Scan for the cell matching the given text and deliver its (x, y) coordinate at center. 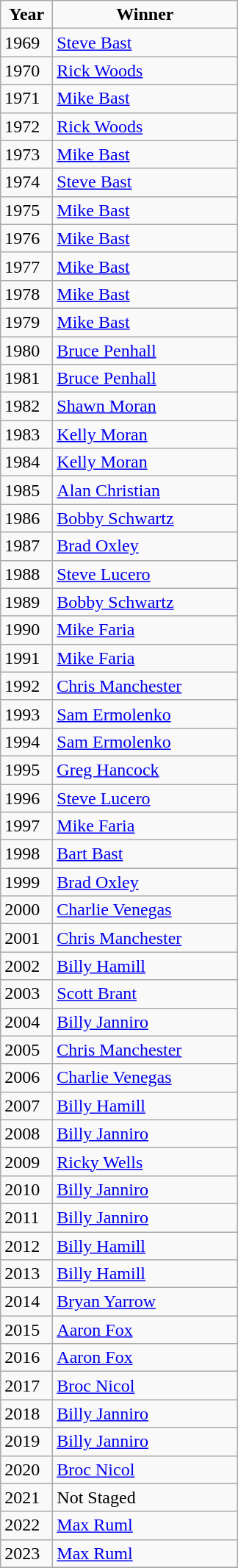
2005 (26, 1050)
1969 (26, 43)
1977 (26, 266)
1983 (26, 434)
2006 (26, 1078)
1997 (26, 826)
1998 (26, 854)
2002 (26, 966)
1974 (26, 182)
Year (26, 15)
2014 (26, 1302)
2016 (26, 1358)
2003 (26, 994)
2009 (26, 1161)
2001 (26, 938)
1979 (26, 322)
2015 (26, 1330)
2008 (26, 1134)
1996 (26, 798)
1984 (26, 462)
2007 (26, 1106)
1991 (26, 658)
1992 (26, 686)
1980 (26, 351)
2010 (26, 1189)
Bart Bast (145, 854)
1994 (26, 742)
1982 (26, 407)
2018 (26, 1414)
1988 (26, 574)
1985 (26, 490)
1970 (26, 71)
1972 (26, 126)
1981 (26, 379)
2022 (26, 1525)
Alan Christian (145, 490)
2020 (26, 1469)
2004 (26, 1022)
2012 (26, 1246)
2017 (26, 1386)
1975 (26, 210)
1973 (26, 154)
Greg Hancock (145, 770)
Bryan Yarrow (145, 1302)
Scott Brant (145, 994)
1999 (26, 882)
Shawn Moran (145, 407)
2011 (26, 1217)
1989 (26, 602)
2013 (26, 1274)
1978 (26, 294)
2019 (26, 1442)
1986 (26, 518)
1971 (26, 99)
Not Staged (145, 1497)
1993 (26, 714)
2000 (26, 910)
1976 (26, 238)
1990 (26, 630)
1995 (26, 770)
1987 (26, 546)
2023 (26, 1553)
Ricky Wells (145, 1161)
2021 (26, 1497)
Winner (145, 15)
